Detect which cell encompasses the target text, then output its (X, Y) center coordinate. 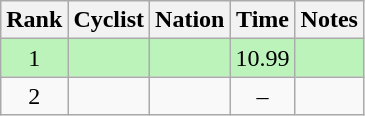
Cyclist (109, 20)
10.99 (262, 58)
Rank (34, 20)
Notes (329, 20)
1 (34, 58)
Time (262, 20)
– (262, 96)
Nation (190, 20)
2 (34, 96)
